Capture the cell that displays the provided text and extract its (x, y) central coordinate. 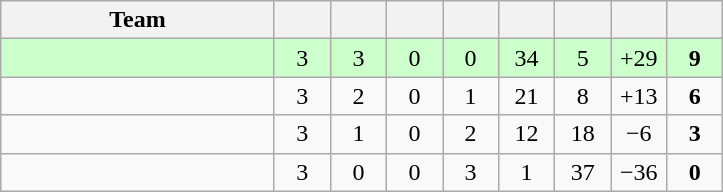
8 (583, 96)
Team (138, 20)
6 (695, 96)
34 (527, 58)
37 (583, 172)
12 (527, 134)
−36 (639, 172)
18 (583, 134)
−6 (639, 134)
+29 (639, 58)
9 (695, 58)
5 (583, 58)
21 (527, 96)
+13 (639, 96)
